Scan for the cell matching the given text and deliver its [x, y] coordinate at center. 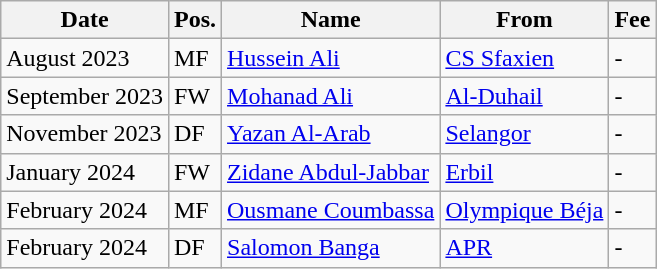
Salomon Banga [331, 248]
Hussein Ali [331, 58]
From [524, 20]
Yazan Al-Arab [331, 134]
Name [331, 20]
Selangor [524, 134]
APR [524, 248]
Date [85, 20]
CS Sfaxien [524, 58]
November 2023 [85, 134]
January 2024 [85, 172]
Fee [632, 20]
Erbil [524, 172]
September 2023 [85, 96]
Ousmane Coumbassa [331, 210]
August 2023 [85, 58]
Pos. [194, 20]
Mohanad Ali [331, 96]
Zidane Abdul-Jabbar [331, 172]
Al-Duhail [524, 96]
Olympique Béja [524, 210]
